Determine the (X, Y) coordinate at the center of the cell enclosing the given text.  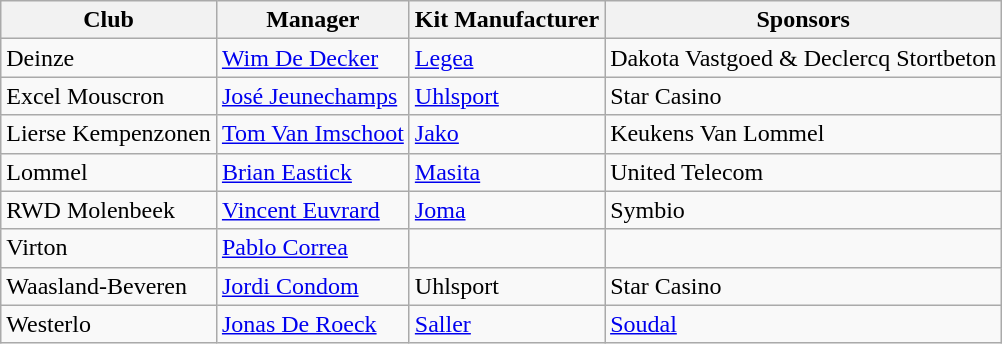
Joma (506, 210)
Soudal (804, 324)
Keukens Van Lommel (804, 134)
Pablo Correa (312, 248)
Masita (506, 172)
Tom Van Imschoot (312, 134)
Sponsors (804, 20)
Club (109, 20)
Deinze (109, 58)
Symbio (804, 210)
Jako (506, 134)
Legea (506, 58)
United Telecom (804, 172)
Virton (109, 248)
Lommel (109, 172)
Vincent Euvrard (312, 210)
Wim De Decker (312, 58)
Saller (506, 324)
Westerlo (109, 324)
Brian Eastick (312, 172)
Jonas De Roeck (312, 324)
Lierse Kempenzonen (109, 134)
Manager (312, 20)
RWD Molenbeek (109, 210)
José Jeunechamps (312, 96)
Jordi Condom (312, 286)
Kit Manufacturer (506, 20)
Excel Mouscron (109, 96)
Dakota Vastgoed & Declercq Stortbeton (804, 58)
Waasland-Beveren (109, 286)
